Scan for the cell matching the given text and deliver its (X, Y) coordinate at center. 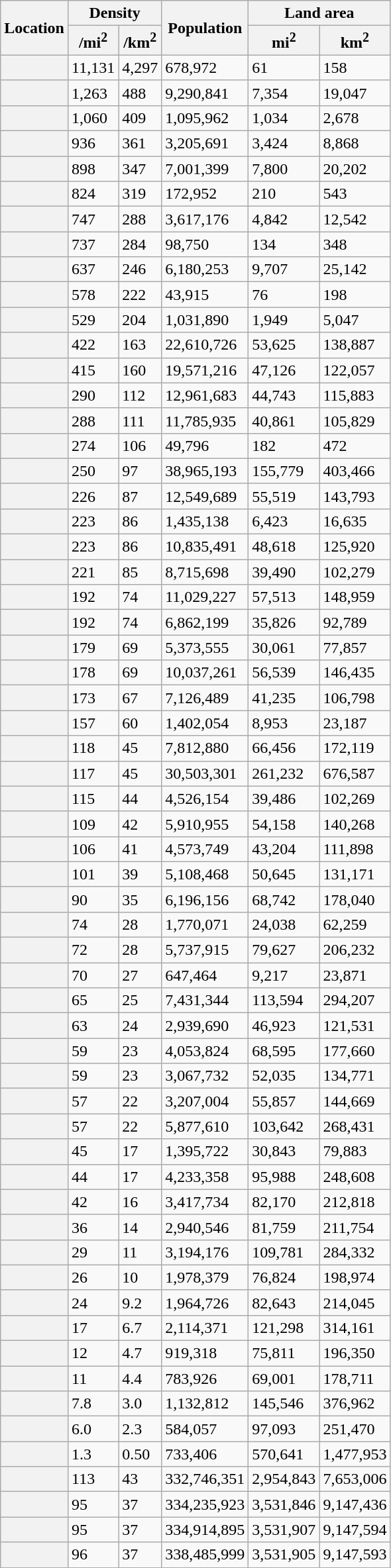
70 (93, 975)
5,108,468 (205, 874)
1,060 (93, 118)
35,826 (284, 622)
79,883 (355, 1151)
314,161 (355, 1328)
12,542 (355, 219)
1,395,722 (205, 1151)
41,235 (284, 698)
143,793 (355, 496)
16 (140, 1202)
222 (140, 295)
1,770,071 (205, 924)
4.4 (140, 1379)
95,988 (284, 1177)
20,202 (355, 169)
109 (93, 824)
12,961,683 (205, 395)
9,290,841 (205, 93)
/km2 (140, 41)
85 (140, 572)
8,715,698 (205, 572)
Location (34, 28)
115,883 (355, 395)
226 (93, 496)
118 (93, 748)
570,641 (284, 1454)
10 (140, 1277)
55,857 (284, 1101)
39,490 (284, 572)
47,126 (284, 370)
1,402,054 (205, 723)
97,093 (284, 1429)
Land area (319, 13)
111,898 (355, 849)
19,571,216 (205, 370)
29 (93, 1252)
145,546 (284, 1404)
198,974 (355, 1277)
338,485,999 (205, 1555)
4,053,824 (205, 1051)
62,259 (355, 924)
246 (140, 269)
543 (355, 194)
36 (93, 1227)
1,263 (93, 93)
81,759 (284, 1227)
61 (284, 68)
5,737,915 (205, 950)
109,781 (284, 1252)
637 (93, 269)
919,318 (205, 1353)
82,170 (284, 1202)
113,594 (284, 1001)
82,643 (284, 1302)
221 (93, 572)
102,269 (355, 799)
4,842 (284, 219)
179 (93, 648)
3,424 (284, 144)
3.0 (140, 1404)
4,233,358 (205, 1177)
40,861 (284, 420)
172,952 (205, 194)
27 (140, 975)
1,132,812 (205, 1404)
158 (355, 68)
6.0 (93, 1429)
98,750 (205, 244)
5,910,955 (205, 824)
8,868 (355, 144)
/mi2 (93, 41)
106,798 (355, 698)
3,067,732 (205, 1076)
49,796 (205, 446)
75,811 (284, 1353)
284 (140, 244)
44,743 (284, 395)
7,812,880 (205, 748)
102,279 (355, 572)
9,707 (284, 269)
348 (355, 244)
783,926 (205, 1379)
57,513 (284, 597)
11,029,227 (205, 597)
63 (93, 1026)
9.2 (140, 1302)
112 (140, 395)
111 (140, 420)
361 (140, 144)
7,653,006 (355, 1479)
53,625 (284, 345)
65 (93, 1001)
415 (93, 370)
334,914,895 (205, 1530)
1,095,962 (205, 118)
488 (140, 93)
3,531,846 (284, 1504)
76 (284, 295)
121,298 (284, 1328)
178 (93, 673)
178,040 (355, 899)
4,526,154 (205, 799)
155,779 (284, 471)
1.3 (93, 1454)
3,617,176 (205, 219)
3,194,176 (205, 1252)
148,959 (355, 597)
177,660 (355, 1051)
30,843 (284, 1151)
7,431,344 (205, 1001)
121,531 (355, 1026)
2.3 (140, 1429)
7,354 (284, 93)
5,373,555 (205, 648)
69,001 (284, 1379)
92,789 (355, 622)
284,332 (355, 1252)
898 (93, 169)
250 (93, 471)
5,047 (355, 320)
294,207 (355, 1001)
1,978,379 (205, 1277)
46,923 (284, 1026)
647,464 (205, 975)
4,573,749 (205, 849)
101 (93, 874)
157 (93, 723)
77,857 (355, 648)
248,608 (355, 1177)
105,829 (355, 420)
824 (93, 194)
43 (140, 1479)
676,587 (355, 773)
103,642 (284, 1126)
79,627 (284, 950)
138,887 (355, 345)
334,235,923 (205, 1504)
39 (140, 874)
140,268 (355, 824)
2,678 (355, 118)
3,417,734 (205, 1202)
38,965,193 (205, 471)
1,034 (284, 118)
66,456 (284, 748)
87 (140, 496)
60 (140, 723)
76,824 (284, 1277)
23,187 (355, 723)
6,180,253 (205, 269)
196,350 (355, 1353)
23,871 (355, 975)
43,204 (284, 849)
290 (93, 395)
117 (93, 773)
204 (140, 320)
39,486 (284, 799)
10,835,491 (205, 547)
9,147,436 (355, 1504)
7,126,489 (205, 698)
212,818 (355, 1202)
5,877,610 (205, 1126)
7,800 (284, 169)
12,549,689 (205, 496)
173 (93, 698)
48,618 (284, 547)
144,669 (355, 1101)
160 (140, 370)
6,196,156 (205, 899)
9,147,593 (355, 1555)
131,171 (355, 874)
0.50 (140, 1454)
2,940,546 (205, 1227)
198 (355, 295)
22,610,726 (205, 345)
43,915 (205, 295)
206,232 (355, 950)
54,158 (284, 824)
67 (140, 698)
347 (140, 169)
24,038 (284, 924)
25 (140, 1001)
3,205,691 (205, 144)
1,949 (284, 320)
11,131 (93, 68)
11,785,935 (205, 420)
8,953 (284, 723)
6,862,199 (205, 622)
9,217 (284, 975)
km2 (355, 41)
68,595 (284, 1051)
3,207,004 (205, 1101)
52,035 (284, 1076)
50,645 (284, 874)
Density (114, 13)
1,031,890 (205, 320)
261,232 (284, 773)
125,920 (355, 547)
1,964,726 (205, 1302)
214,045 (355, 1302)
733,406 (205, 1454)
9,147,594 (355, 1530)
134 (284, 244)
55,519 (284, 496)
115 (93, 799)
403,466 (355, 471)
274 (93, 446)
26 (93, 1277)
319 (140, 194)
90 (93, 899)
30,503,301 (205, 773)
4,297 (140, 68)
210 (284, 194)
584,057 (205, 1429)
2,114,371 (205, 1328)
172,119 (355, 748)
96 (93, 1555)
6,423 (284, 521)
409 (140, 118)
35 (140, 899)
10,037,261 (205, 673)
529 (93, 320)
14 (140, 1227)
747 (93, 219)
3,531,907 (284, 1530)
211,754 (355, 1227)
163 (140, 345)
422 (93, 345)
251,470 (355, 1429)
332,746,351 (205, 1479)
1,435,138 (205, 521)
268,431 (355, 1126)
182 (284, 446)
2,954,843 (284, 1479)
1,477,953 (355, 1454)
mi2 (284, 41)
72 (93, 950)
134,771 (355, 1076)
146,435 (355, 673)
56,539 (284, 673)
122,057 (355, 370)
30,061 (284, 648)
Population (205, 28)
3,531,905 (284, 1555)
2,939,690 (205, 1026)
578 (93, 295)
97 (140, 471)
16,635 (355, 521)
113 (93, 1479)
25,142 (355, 269)
7,001,399 (205, 169)
178,711 (355, 1379)
4.7 (140, 1353)
737 (93, 244)
376,962 (355, 1404)
472 (355, 446)
7.8 (93, 1404)
19,047 (355, 93)
68,742 (284, 899)
936 (93, 144)
12 (93, 1353)
6.7 (140, 1328)
678,972 (205, 68)
41 (140, 849)
